Locate the cell with the specified text and output its (x, y) center coordinate. 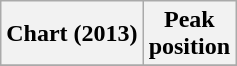
Peakposition (189, 34)
Chart (2013) (72, 34)
